From the cell containing the given text, extract its center point as (x, y) coordinate. 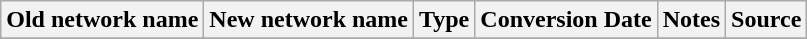
Conversion Date (566, 20)
Source (766, 20)
Notes (691, 20)
Type (444, 20)
Old network name (102, 20)
New network name (309, 20)
